From the cell containing the given text, extract its center point as [x, y] coordinate. 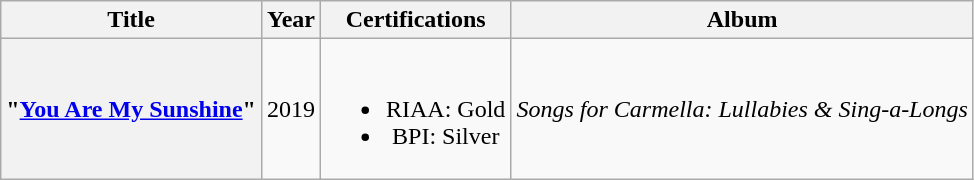
Year [290, 20]
2019 [290, 109]
Songs for Carmella: Lullabies & Sing-a-Longs [742, 109]
Certifications [416, 20]
Album [742, 20]
Title [132, 20]
"You Are My Sunshine" [132, 109]
RIAA: GoldBPI: Silver [416, 109]
